Detect which cell encompasses the target text, then output its (X, Y) center coordinate. 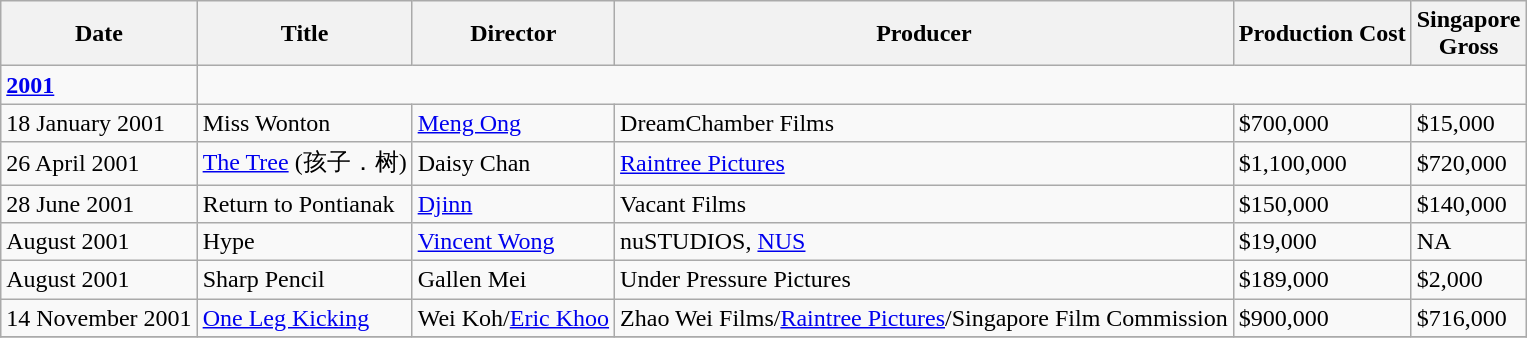
$700,000 (1322, 123)
NA (1468, 242)
28 June 2001 (99, 203)
Director (513, 34)
$2,000 (1468, 280)
Vacant Films (924, 203)
Title (304, 34)
Raintree Pictures (924, 164)
Gallen Mei (513, 280)
$19,000 (1322, 242)
The Tree (孩子．树) (304, 164)
Zhao Wei Films/Raintree Pictures/Singapore Film Commission (924, 318)
Singapore Gross (1468, 34)
26 April 2001 (99, 164)
Date (99, 34)
18 January 2001 (99, 123)
DreamChamber Films (924, 123)
$140,000 (1468, 203)
Production Cost (1322, 34)
Vincent Wong (513, 242)
Miss Wonton (304, 123)
Djinn (513, 203)
$900,000 (1322, 318)
$716,000 (1468, 318)
Under Pressure Pictures (924, 280)
$1,100,000 (1322, 164)
14 November 2001 (99, 318)
One Leg Kicking (304, 318)
Return to Pontianak (304, 203)
$15,000 (1468, 123)
Meng Ong (513, 123)
Producer (924, 34)
Hype (304, 242)
Daisy Chan (513, 164)
nuSTUDIOS, NUS (924, 242)
$150,000 (1322, 203)
Wei Koh/Eric Khoo (513, 318)
$720,000 (1468, 164)
Sharp Pencil (304, 280)
$189,000 (1322, 280)
2001 (99, 85)
